Scan for the cell matching the given text and deliver its (X, Y) coordinate at center. 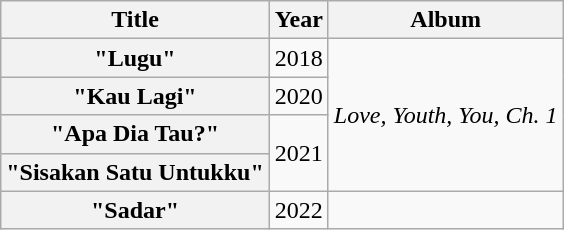
"Sisakan Satu Untukku" (136, 172)
Year (298, 20)
2022 (298, 210)
2021 (298, 153)
"Kau Lagi" (136, 96)
"Sadar" (136, 210)
"Lugu" (136, 58)
2018 (298, 58)
Love, Youth, You, Ch. 1 (446, 115)
2020 (298, 96)
Title (136, 20)
"Apa Dia Tau?" (136, 134)
Album (446, 20)
